Return the (x, y) coordinate for the center point of the cell that contains the specified text.  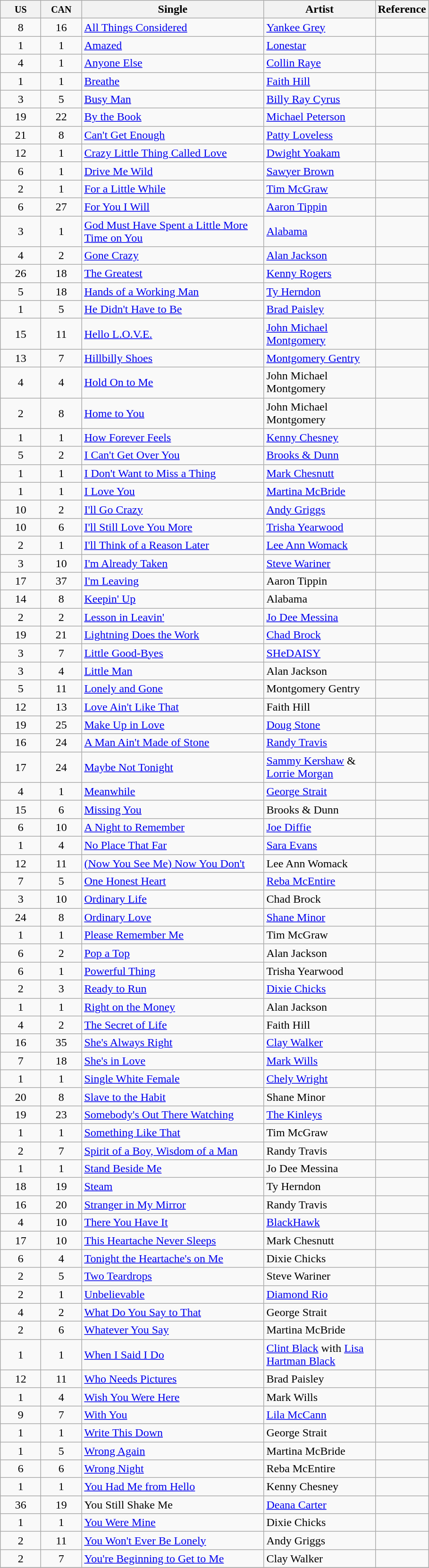
Busy Man (173, 99)
Hillbilly Shoes (173, 358)
Hands of a Working Man (173, 292)
Make Up in Love (173, 725)
Wrong Night (173, 1469)
Chely Wright (320, 1079)
Lesson in Leavin' (173, 617)
(Now You See Me) Now You Don't (173, 863)
Whatever You Say (173, 1330)
Who Needs Pictures (173, 1379)
Breathe (173, 81)
He Didn't Have to Be (173, 310)
Lila McCann (320, 1415)
Michael Peterson (320, 117)
Little Good-Byes (173, 653)
Billy Ray Cyrus (320, 99)
Little Man (173, 671)
Home to You (173, 413)
14 (21, 599)
Diamond Rio (320, 1294)
I'll Still Love You More (173, 527)
Joe Diffie (320, 827)
Meanwhile (173, 791)
Ordinary Love (173, 917)
She's in Love (173, 1061)
Slave to the Habit (173, 1097)
By the Book (173, 117)
Please Remember Me (173, 935)
You're Beginning to Get to Me (173, 1559)
Drive Me Wild (173, 171)
Powerful Thing (173, 971)
25 (61, 725)
Right on the Money (173, 1007)
Love Ain't Like That (173, 707)
What Do You Say to That (173, 1312)
I'm Leaving (173, 581)
You Still Shake Me (173, 1505)
There You Have It (173, 1223)
Missing You (173, 809)
Wrong Again (173, 1451)
CAN (61, 9)
36 (21, 1505)
I Can't Get Over You (173, 455)
9 (21, 1415)
One Honest Heart (173, 881)
Hold On to Me (173, 382)
Two Teardrops (173, 1276)
Deana Carter (320, 1505)
Stranger in My Mirror (173, 1205)
US (21, 9)
Sammy Kershaw & Lorrie Morgan (320, 767)
Artist (320, 9)
Ordinary Life (173, 899)
22 (61, 117)
Dwight Yoakam (320, 153)
SHeDAISY (320, 653)
You Had Me from Hello (173, 1487)
Crazy Little Thing Called Love (173, 153)
Hello L.O.V.E. (173, 334)
You Won't Ever Be Lonely (173, 1541)
Yankee Grey (320, 27)
Collin Raye (320, 63)
No Place That Far (173, 845)
With You (173, 1415)
Lightning Does the Work (173, 635)
26 (21, 274)
Steam (173, 1187)
Write This Down (173, 1433)
Sawyer Brown (320, 171)
Single (173, 9)
37 (61, 581)
She's Always Right (173, 1043)
Unbelievable (173, 1294)
Spirit of a Boy, Wisdom of a Man (173, 1151)
I'm Already Taken (173, 563)
For a Little While (173, 189)
Maybe Not Tonight (173, 767)
Patty Loveless (320, 135)
The Greatest (173, 274)
23 (61, 1115)
Amazed (173, 45)
Lonely and Gone (173, 689)
Pop a Top (173, 953)
Wish You Were Here (173, 1397)
You Were Mine (173, 1523)
I'll Go Crazy (173, 509)
BlackHawk (320, 1223)
How Forever Feels (173, 437)
This Heartache Never Sleeps (173, 1241)
The Kinleys (320, 1115)
A Night to Remember (173, 827)
Gone Crazy (173, 256)
Ready to Run (173, 989)
Single White Female (173, 1079)
35 (61, 1043)
A Man Ain't Made of Stone (173, 743)
27 (61, 207)
Anyone Else (173, 63)
Kenny Rogers (320, 274)
For You I Will (173, 207)
Clint Black with Lisa Hartman Black (320, 1354)
All Things Considered (173, 27)
When I Said I Do (173, 1354)
I'll Think of a Reason Later (173, 545)
Sara Evans (320, 845)
Keepin' Up (173, 599)
The Secret of Life (173, 1025)
Stand Beside Me (173, 1169)
I Don't Want to Miss a Thing (173, 473)
Lonestar (320, 45)
Somebody's Out There Watching (173, 1115)
Tonight the Heartache's on Me (173, 1258)
Doug Stone (320, 725)
Something Like That (173, 1132)
Reference (402, 9)
I Love You (173, 491)
God Must Have Spent a Little More Time on You (173, 231)
Can't Get Enough (173, 135)
